Search for the cell housing the specified text and yield its (x, y) center coordinate. 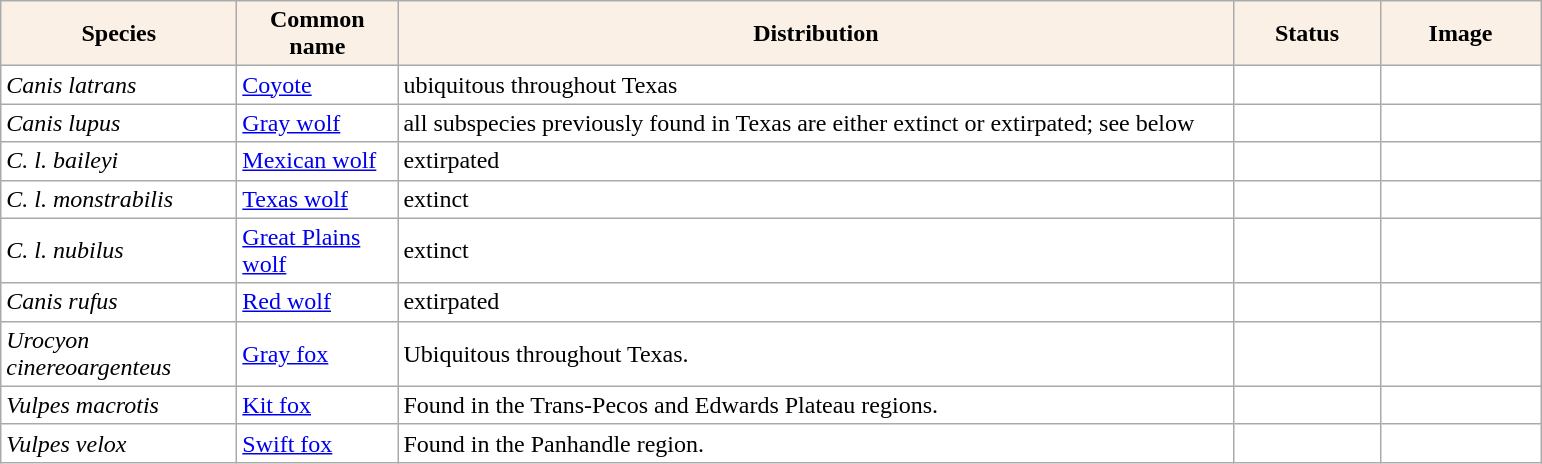
Red wolf (318, 302)
Kit fox (318, 405)
Swift fox (318, 443)
Coyote (318, 85)
Found in the Panhandle region. (816, 443)
Urocyon cinereoargenteus (119, 354)
C. l. monstrabilis (119, 199)
Status (1307, 34)
Canis latrans (119, 85)
Vulpes velox (119, 443)
Canis rufus (119, 302)
C. l. baileyi (119, 161)
Vulpes macrotis (119, 405)
Species (119, 34)
C. l. nubilus (119, 250)
Ubiquitous throughout Texas. (816, 354)
Mexican wolf (318, 161)
Common name (318, 34)
Great Plains wolf (318, 250)
Image (1460, 34)
all subspecies previously found in Texas are either extinct or extirpated; see below (816, 123)
Canis lupus (119, 123)
ubiquitous throughout Texas (816, 85)
Texas wolf (318, 199)
Gray wolf (318, 123)
Found in the Trans-Pecos and Edwards Plateau regions. (816, 405)
Distribution (816, 34)
Gray fox (318, 354)
